Locate the cell with the specified text and output its (X, Y) center coordinate. 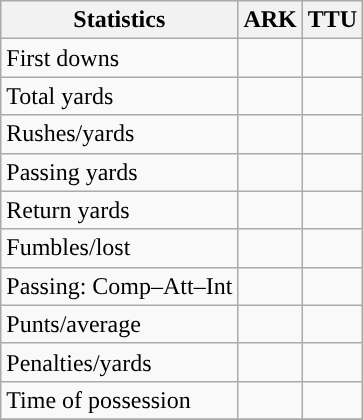
Statistics (120, 20)
Passing yards (120, 172)
Passing: Comp–Att–Int (120, 286)
Time of possession (120, 400)
Punts/average (120, 324)
Fumbles/lost (120, 248)
Penalties/yards (120, 362)
TTU (332, 20)
Rushes/yards (120, 134)
ARK (270, 20)
Total yards (120, 96)
Return yards (120, 210)
First downs (120, 58)
